For the text-containing cell, return its midpoint in (x, y) coordinate format. 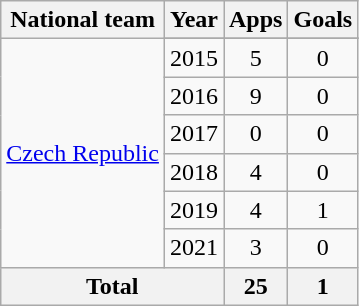
2017 (194, 134)
Goals (323, 20)
National team (83, 20)
2015 (194, 58)
3 (256, 248)
Apps (256, 20)
9 (256, 96)
5 (256, 58)
2019 (194, 210)
2018 (194, 172)
Czech Republic (83, 153)
Total (112, 286)
Year (194, 20)
2016 (194, 96)
2021 (194, 248)
25 (256, 286)
